Return (x, y) of the center of cell containing provided text 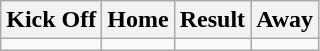
Result (212, 20)
Kick Off (52, 20)
Home (138, 20)
Away (285, 20)
